Scan for the cell matching the given text and deliver its (x, y) coordinate at center. 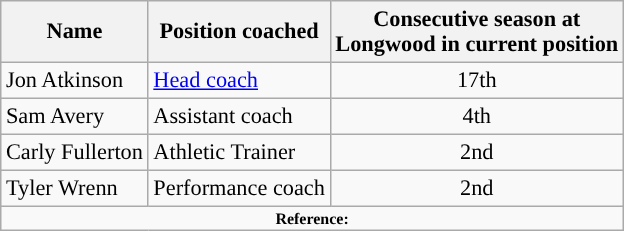
Name (74, 32)
Head coach (239, 80)
Carly Fullerton (74, 152)
Reference: (312, 218)
4th (476, 116)
Sam Avery (74, 116)
Athletic Trainer (239, 152)
Position coached (239, 32)
Consecutive season atLongwood in current position (476, 32)
Tyler Wrenn (74, 188)
Jon Atkinson (74, 80)
17th (476, 80)
Performance coach (239, 188)
Assistant coach (239, 116)
